Find where the given text appears and provide that cell's center as [x, y] coordinate. 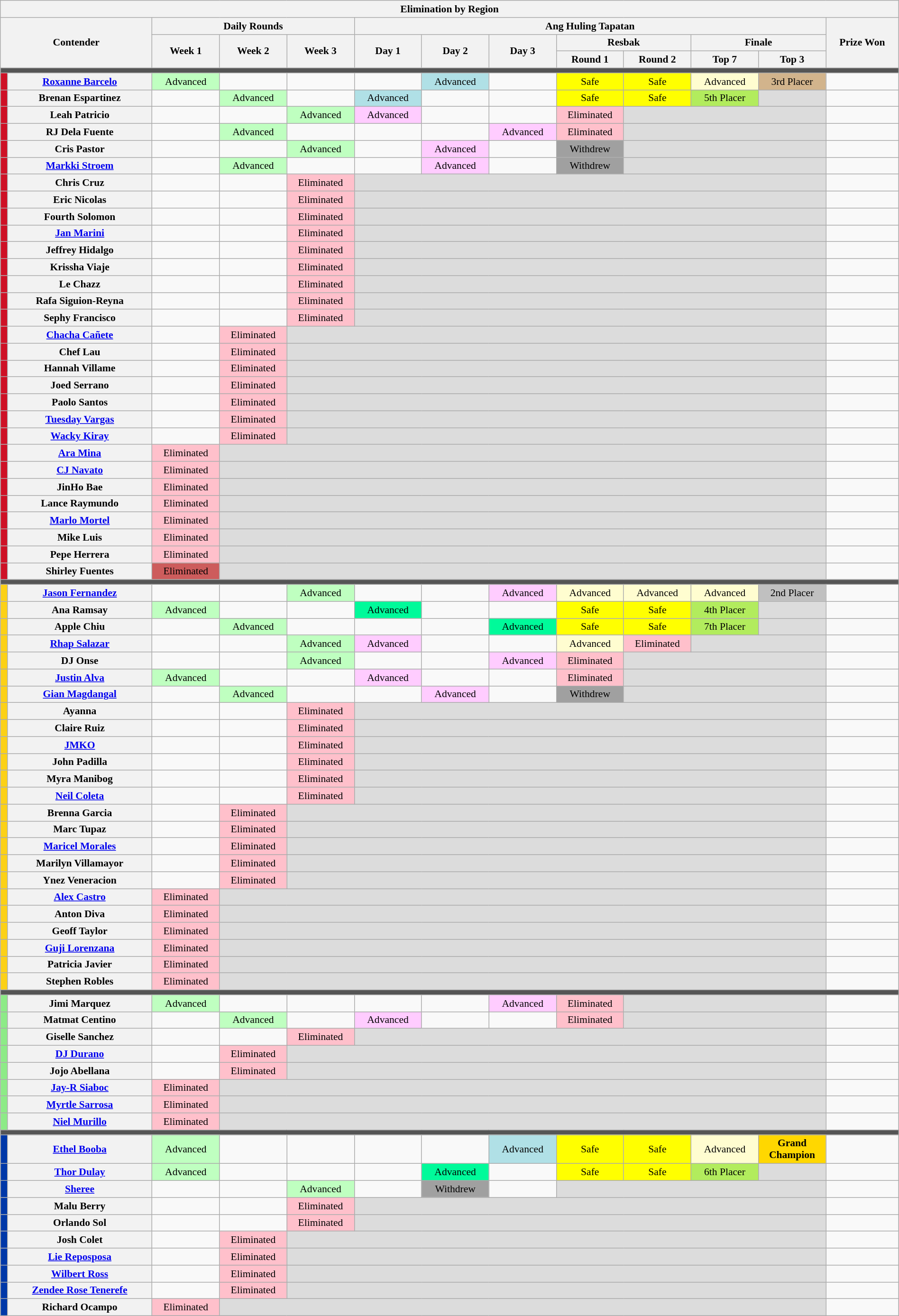
Alex Castro [80, 897]
Finale [758, 43]
Maricel Morales [80, 847]
Grand Champion [792, 1150]
DJ Durano [80, 1054]
Stephen Robles [80, 982]
Chacha Cañete [80, 335]
Ang Huling Tapatan [590, 26]
Jojo Abellana [80, 1071]
Gian Magdangal [80, 694]
Daily Rounds [253, 26]
Pepe Herrera [80, 554]
Day 3 [523, 51]
JinHo Bae [80, 487]
Niel Murillo [80, 1122]
Apple Chiu [80, 627]
Wacky Kiray [80, 436]
Chris Cruz [80, 183]
Roxanne Barcelo [80, 82]
Jeffrey Hidalgo [80, 250]
Elimination by Region [449, 9]
John Padilla [80, 762]
Ana Ramsay [80, 610]
Neil Coleta [80, 796]
Giselle Sanchez [80, 1037]
Tuesday Vargas [80, 419]
Sheree [80, 1189]
Jay-R Siaboc [80, 1088]
4th Placer [725, 610]
Markki Stroem [80, 166]
Day 1 [388, 51]
Anton Diva [80, 914]
Marilyn Villamayor [80, 864]
Patricia Javier [80, 965]
Resbak [624, 43]
Orlando Sol [80, 1223]
Hannah Villame [80, 368]
Rhap Salazar [80, 644]
Day 2 [455, 51]
Geoff Taylor [80, 931]
Prize Won [862, 43]
3rd Placer [792, 82]
Leah Patricio [80, 115]
Jason Fernandez [80, 593]
Week 3 [321, 51]
Ynez Veneracion [80, 880]
Claire Ruiz [80, 728]
DJ Onse [80, 661]
Ara Mina [80, 453]
Josh Colet [80, 1240]
Rafa Siguion-Reyna [80, 301]
Krissha Viaje [80, 267]
Lance Raymundo [80, 504]
Mike Luis [80, 538]
CJ Navato [80, 470]
Le Chazz [80, 284]
Jimi Marquez [80, 1003]
Top 3 [792, 60]
Jan Marini [80, 233]
Justin Alva [80, 678]
Myra Manibog [80, 779]
Week 1 [186, 51]
Chef Lau [80, 352]
Brenan Espartinez [80, 98]
2nd Placer [792, 593]
Matmat Centino [80, 1020]
Zendee Rose Tenerefe [80, 1290]
Sephy Francisco [80, 318]
Wilbert Ross [80, 1274]
Ethel Booba [80, 1150]
Ayanna [80, 711]
Guji Lorenzana [80, 948]
Eric Nicolas [80, 200]
Paolo Santos [80, 403]
RJ Dela Fuente [80, 132]
Malu Berry [80, 1206]
Joed Serrano [80, 386]
Lie Reposposa [80, 1257]
Marlo Mortel [80, 521]
Brenna Garcia [80, 813]
Marc Tupaz [80, 829]
Richard Ocampo [80, 1307]
Cris Pastor [80, 149]
Contender [76, 43]
6th Placer [725, 1172]
Top 7 [725, 60]
Shirley Fuentes [80, 571]
Round 2 [657, 60]
Round 1 [590, 60]
7th Placer [725, 627]
5th Placer [725, 98]
Thor Dulay [80, 1172]
Myrtle Sarrosa [80, 1105]
Fourth Solomon [80, 217]
JMKO [80, 745]
Week 2 [253, 51]
